Locate the cell with the specified text and output its [X, Y] center coordinate. 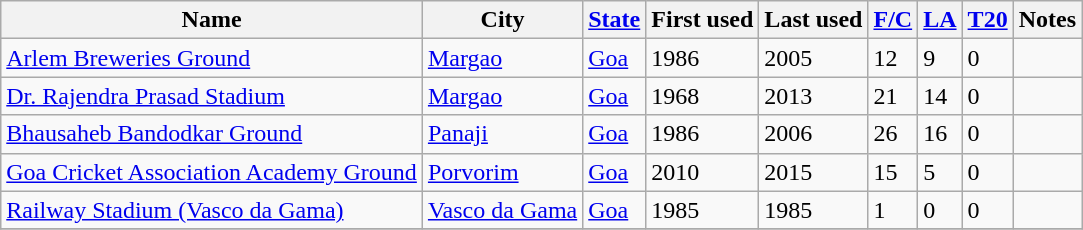
F/C [893, 20]
Name [212, 20]
16 [940, 134]
14 [940, 96]
State [614, 20]
LA [940, 20]
Porvorim [502, 172]
City [502, 20]
12 [893, 58]
15 [893, 172]
Last used [814, 20]
Notes [1047, 20]
1 [893, 210]
2013 [814, 96]
First used [702, 20]
26 [893, 134]
5 [940, 172]
9 [940, 58]
2006 [814, 134]
Dr. Rajendra Prasad Stadium [212, 96]
2010 [702, 172]
Panaji [502, 134]
Railway Stadium (Vasco da Gama) [212, 210]
Bhausaheb Bandodkar Ground [212, 134]
T20 [988, 20]
21 [893, 96]
Goa Cricket Association Academy Ground [212, 172]
1968 [702, 96]
2015 [814, 172]
Arlem Breweries Ground [212, 58]
2005 [814, 58]
Vasco da Gama [502, 210]
